Return the (x, y) coordinate for the center point of the cell that contains the specified text.  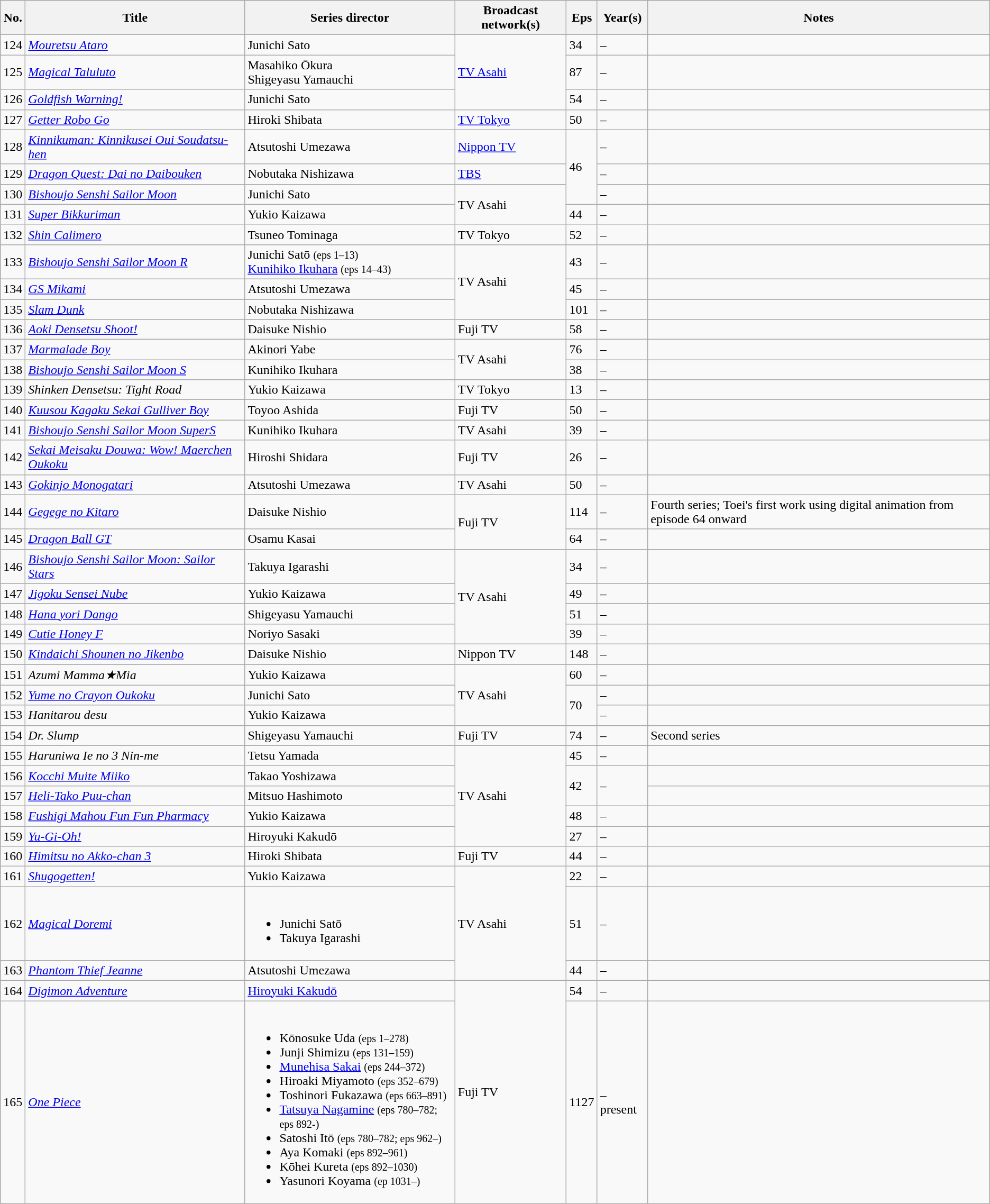
13 (582, 390)
Bishoujo Senshi Sailor Moon (135, 194)
136 (13, 330)
58 (582, 330)
140 (13, 410)
147 (13, 594)
Junichi Satō (eps 1–13)Kunihiko Ikuhara (eps 14–43) (350, 261)
Dragon Ball GT (135, 539)
Jigoku Sensei Nube (135, 594)
Hiroshi Shidara (350, 457)
Masahiko ŌkuraShigeyasu Yamauchi (350, 72)
Series director (350, 18)
Notes (819, 18)
42 (582, 786)
GS Mikami (135, 289)
162 (13, 924)
Mitsuo Hashimoto (350, 796)
Haruniwa Ie no 3 Nin-me (135, 755)
49 (582, 594)
Magical Doremi (135, 924)
137 (13, 350)
Digimon Adventure (135, 991)
76 (582, 350)
Takuya Igarashi (350, 566)
Broadcast network(s) (511, 18)
Heli-Tako Puu-chan (135, 796)
101 (582, 309)
Cutie Honey F (135, 634)
Mouretsu Ataro (135, 45)
Hanitarou desu (135, 715)
Dragon Quest: Dai no Daibouken (135, 174)
157 (13, 796)
159 (13, 836)
163 (13, 971)
Noriyo Sasaki (350, 634)
60 (582, 675)
70 (582, 705)
160 (13, 856)
Fourth series; Toei's first work using digital animation from episode 64 onward (819, 512)
Bishoujo Senshi Sailor Moon: Sailor Stars (135, 566)
Super Bikkuriman (135, 214)
146 (13, 566)
Shin Calimero (135, 234)
132 (13, 234)
Takao Yoshizawa (350, 776)
– present (622, 1102)
38 (582, 370)
139 (13, 390)
Hana yori Dango (135, 614)
No. (13, 18)
Goldfish Warning! (135, 99)
Kindaichi Shounen no Jikenbo (135, 654)
165 (13, 1102)
Tetsu Yamada (350, 755)
Shinken Densetsu: Tight Road (135, 390)
Sekai Meisaku Douwa: Wow! Maerchen Oukoku (135, 457)
Himitsu no Akko-chan 3 (135, 856)
Shugogetten! (135, 877)
27 (582, 836)
Fushigi Mahou Fun Fun Pharmacy (135, 816)
114 (582, 512)
52 (582, 234)
Title (135, 18)
Tsuneo Tominaga (350, 234)
Osamu Kasai (350, 539)
154 (13, 735)
153 (13, 715)
152 (13, 695)
Akinori Yabe (350, 350)
144 (13, 512)
Second series (819, 735)
127 (13, 120)
124 (13, 45)
Gokinjo Monogatari (135, 485)
Kocchi Muite Miiko (135, 776)
131 (13, 214)
64 (582, 539)
126 (13, 99)
Magical Taluluto (135, 72)
Toyoo Ashida (350, 410)
Yu-Gi-Oh! (135, 836)
161 (13, 877)
142 (13, 457)
130 (13, 194)
Slam Dunk (135, 309)
155 (13, 755)
133 (13, 261)
TBS (511, 174)
One Piece (135, 1102)
151 (13, 675)
Bishoujo Senshi Sailor Moon R (135, 261)
Bishoujo Senshi Sailor Moon SuperS (135, 430)
141 (13, 430)
43 (582, 261)
138 (13, 370)
134 (13, 289)
Phantom Thief Jeanne (135, 971)
129 (13, 174)
156 (13, 776)
Gegege no Kitaro (135, 512)
Azumi Mamma★Mia (135, 675)
Dr. Slump (135, 735)
87 (582, 72)
Yume no Crayon Oukoku (135, 695)
145 (13, 539)
Marmalade Boy (135, 350)
Eps (582, 18)
48 (582, 816)
Year(s) (622, 18)
164 (13, 991)
26 (582, 457)
Junichi SatōTakuya Igarashi (350, 924)
46 (582, 167)
22 (582, 877)
Aoki Densetsu Shoot! (135, 330)
125 (13, 72)
Kinnikuman: Kinnikusei Oui Soudatsu-hen (135, 147)
Getter Robo Go (135, 120)
135 (13, 309)
Bishoujo Senshi Sailor Moon S (135, 370)
74 (582, 735)
128 (13, 147)
150 (13, 654)
149 (13, 634)
Kuusou Kagaku Sekai Gulliver Boy (135, 410)
1127 (582, 1102)
143 (13, 485)
158 (13, 816)
